Output the [X, Y] coordinate of the center of the cell containing the given text.  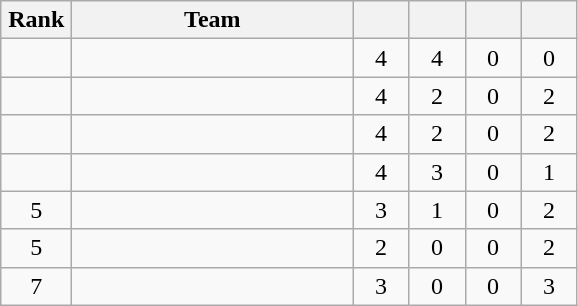
Team [212, 20]
Rank [36, 20]
7 [36, 286]
